Provide the [X, Y] coordinate of the cell's center where the given text is located.  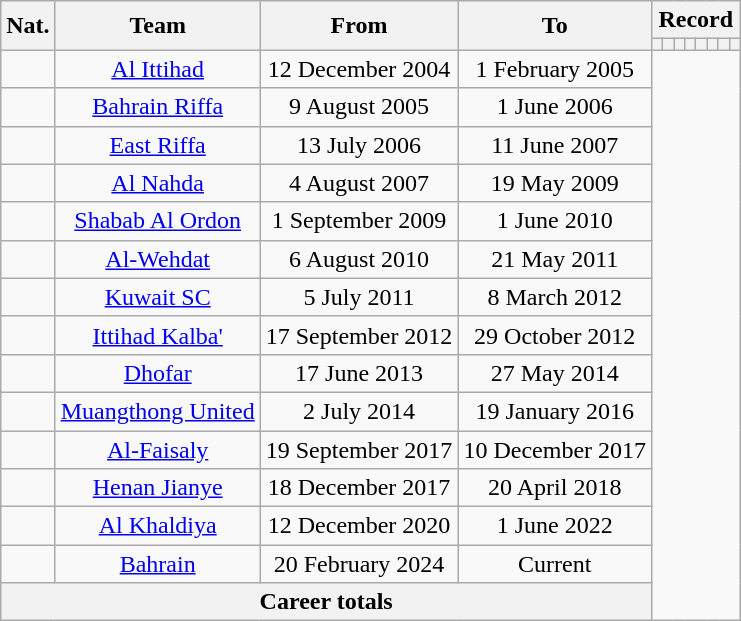
Al-Faisaly [158, 449]
18 December 2017 [359, 488]
Dhofar [158, 373]
Al Ittihad [158, 69]
27 May 2014 [555, 373]
20 April 2018 [555, 488]
10 December 2017 [555, 449]
Current [555, 564]
Bahrain [158, 564]
Al Khaldiya [158, 526]
5 July 2011 [359, 297]
1 February 2005 [555, 69]
Al Nahda [158, 183]
Ittihad Kalba' [158, 335]
9 August 2005 [359, 107]
21 May 2011 [555, 259]
Henan Jianye [158, 488]
19 May 2009 [555, 183]
4 August 2007 [359, 183]
Team [158, 26]
1 June 2006 [555, 107]
1 June 2010 [555, 221]
13 July 2006 [359, 145]
To [555, 26]
Kuwait SC [158, 297]
East Riffa [158, 145]
Al-Wehdat [158, 259]
Record [696, 20]
Career totals [326, 602]
Shabab Al Ordon [158, 221]
Muangthong United [158, 411]
17 June 2013 [359, 373]
Nat. [28, 26]
29 October 2012 [555, 335]
6 August 2010 [359, 259]
2 July 2014 [359, 411]
1 September 2009 [359, 221]
12 December 2004 [359, 69]
19 January 2016 [555, 411]
19 September 2017 [359, 449]
20 February 2024 [359, 564]
11 June 2007 [555, 145]
From [359, 26]
17 September 2012 [359, 335]
12 December 2020 [359, 526]
Bahrain Riffa [158, 107]
1 June 2022 [555, 526]
8 March 2012 [555, 297]
